Search for the cell housing the specified text and yield its (X, Y) center coordinate. 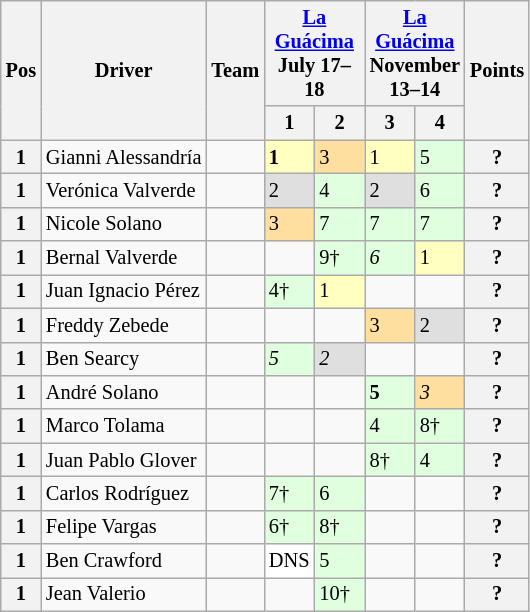
Ben Crawford (124, 561)
Freddy Zebede (124, 325)
6† (289, 527)
9† (339, 258)
Felipe Vargas (124, 527)
Driver (124, 70)
Gianni Alessandría (124, 157)
Marco Tolama (124, 426)
Juan Ignacio Pérez (124, 291)
Verónica Valverde (124, 190)
DNS (289, 561)
Bernal Valverde (124, 258)
4† (289, 291)
Nicole Solano (124, 224)
Points (497, 70)
La GuácimaJuly 17–18 (314, 53)
7† (289, 493)
Pos (21, 70)
Carlos Rodríguez (124, 493)
Jean Valerio (124, 594)
André Solano (124, 392)
Team (235, 70)
La GuácimaNovember 13–14 (415, 53)
10† (339, 594)
Ben Searcy (124, 359)
Juan Pablo Glover (124, 460)
